Capture the cell that displays the provided text and extract its [x, y] central coordinate. 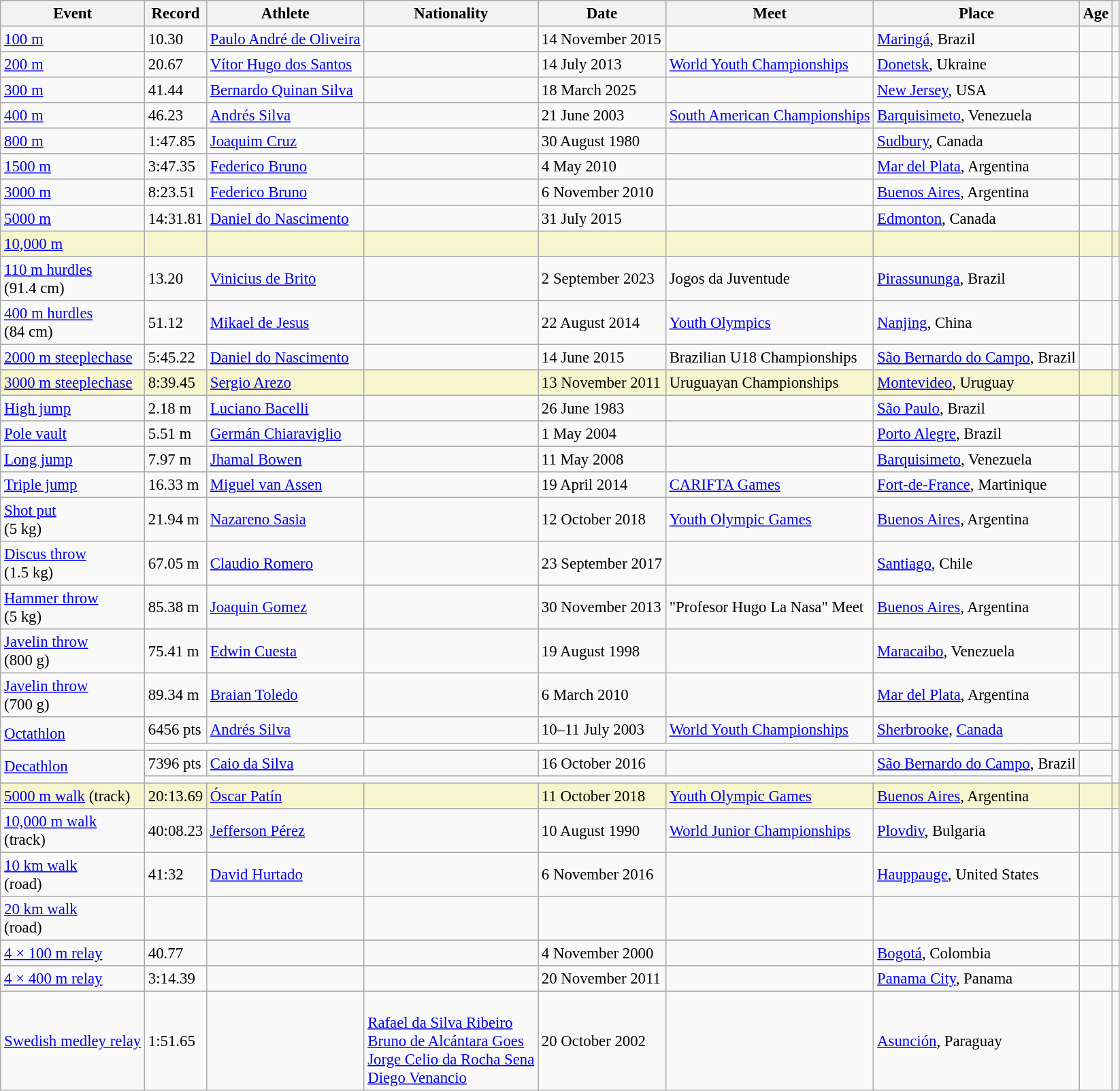
46.23 [176, 116]
Montevideo, Uruguay [976, 383]
Place [976, 14]
6 November 2016 [602, 875]
Javelin throw(800 g) [73, 652]
Uruguayan Championships [769, 383]
6456 pts [176, 731]
10,000 m walk(track) [73, 831]
11 May 2008 [602, 459]
4 November 2000 [602, 953]
Bogotá, Colombia [976, 953]
20 km walk(road) [73, 918]
Long jump [73, 459]
3:14.39 [176, 979]
Nazareno Sasia [286, 520]
Porto Alegre, Brazil [976, 434]
100 m [73, 39]
10 August 1990 [602, 831]
75.41 m [176, 652]
7396 pts [176, 763]
41:32 [176, 875]
2.18 m [176, 408]
Donetsk, Ukraine [976, 65]
8:23.51 [176, 192]
19 April 2014 [602, 485]
110 m hurdles(91.4 cm) [73, 279]
14 June 2015 [602, 357]
400 m hurdles(84 cm) [73, 322]
30 November 2013 [602, 608]
67.05 m [176, 563]
10 km walk(road) [73, 875]
São Paulo, Brazil [976, 408]
13 November 2011 [602, 383]
High jump [73, 408]
26 June 1983 [602, 408]
Miguel van Assen [286, 485]
4 × 100 m relay [73, 953]
Sherbrooke, Canada [976, 731]
16 October 2016 [602, 763]
14 November 2015 [602, 39]
19 August 1998 [602, 652]
20 November 2011 [602, 979]
800 m [73, 141]
Triple jump [73, 485]
85.38 m [176, 608]
Mikael de Jesus [286, 322]
16.33 m [176, 485]
Jefferson Pérez [286, 831]
Youth Olympics [769, 322]
1500 m [73, 167]
Vinicius de Brito [286, 279]
Nanjing, China [976, 322]
7.97 m [176, 459]
2 September 2023 [602, 279]
3000 m steeplechase [73, 383]
41.44 [176, 90]
4 × 400 m relay [73, 979]
40.77 [176, 953]
4 May 2010 [602, 167]
Athlete [286, 14]
World Junior Championships [769, 831]
14:31.81 [176, 218]
Panama City, Panama [976, 979]
20 October 2002 [602, 1041]
Swedish medley relay [73, 1041]
18 March 2025 [602, 90]
1 May 2004 [602, 434]
Decathlon [73, 767]
Fort-de-France, Martinique [976, 485]
40:08.23 [176, 831]
Event [73, 14]
Germán Chiaraviglio [286, 434]
31 July 2015 [602, 218]
20:13.69 [176, 796]
10.30 [176, 39]
23 September 2017 [602, 563]
CARIFTA Games [769, 485]
Asunción, Paraguay [976, 1041]
Pirassununga, Brazil [976, 279]
Octathlon [73, 734]
21.94 m [176, 520]
Sudbury, Canada [976, 141]
Rafael da Silva RibeiroBruno de Alcántara GoesJorge Celio da Rocha SenaDiego Venancio [451, 1041]
22 August 2014 [602, 322]
Javelin throw(700 g) [73, 695]
14 July 2013 [602, 65]
Maringá, Brazil [976, 39]
Claudio Romero [286, 563]
20.67 [176, 65]
Record [176, 14]
Jhamal Bowen [286, 459]
30 August 1980 [602, 141]
11 October 2018 [602, 796]
Nationality [451, 14]
Joaquim Cruz [286, 141]
51.12 [176, 322]
400 m [73, 116]
Meet [769, 14]
Paulo André de Oliveira [286, 39]
Sergio Arezo [286, 383]
Hauppauge, United States [976, 875]
Brazilian U18 Championships [769, 357]
1:51.65 [176, 1041]
Luciano Bacelli [286, 408]
200 m [73, 65]
13.20 [176, 279]
Maracaibo, Venezuela [976, 652]
6 November 2010 [602, 192]
Pole vault [73, 434]
2000 m steeplechase [73, 357]
300 m [73, 90]
12 October 2018 [602, 520]
10,000 m [73, 244]
3000 m [73, 192]
Edwin Cuesta [286, 652]
1:47.85 [176, 141]
Bernardo Quinan Silva [286, 90]
Joaquin Gomez [286, 608]
Plovdiv, Bulgaria [976, 831]
David Hurtado [286, 875]
Braian Toledo [286, 695]
8:39.45 [176, 383]
Óscar Patín [286, 796]
89.34 m [176, 695]
Jogos da Juventude [769, 279]
3:47.35 [176, 167]
New Jersey, USA [976, 90]
South American Championships [769, 116]
6 March 2010 [602, 695]
5.51 m [176, 434]
Hammer throw(5 kg) [73, 608]
10–11 July 2003 [602, 731]
Edmonton, Canada [976, 218]
Vítor Hugo dos Santos [286, 65]
Age [1096, 14]
Shot put(5 kg) [73, 520]
Santiago, Chile [976, 563]
Caio da Silva [286, 763]
21 June 2003 [602, 116]
5000 m walk (track) [73, 796]
5000 m [73, 218]
"Profesor Hugo La Nasa" Meet [769, 608]
Date [602, 14]
5:45.22 [176, 357]
Discus throw(1.5 kg) [73, 563]
